From the cell containing the given text, extract its center point as [x, y] coordinate. 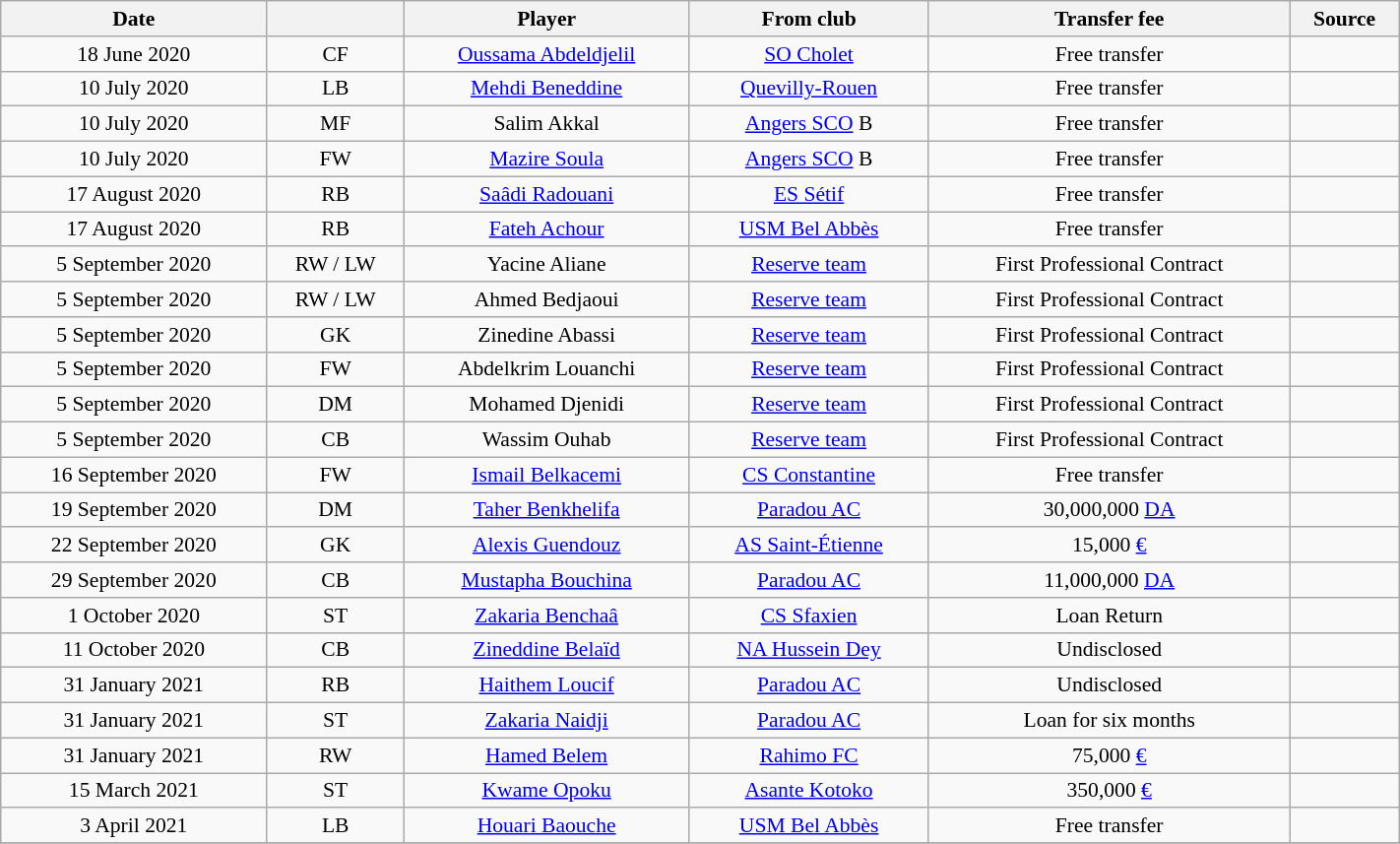
Wassim Ouhab [547, 440]
Loan for six months [1109, 721]
CS Constantine [809, 475]
Loan Return [1109, 616]
ES Sétif [809, 194]
NA Hussein Dey [809, 650]
Zineddine Belaïd [547, 650]
Mazire Soula [547, 160]
CS Sfaxien [809, 616]
Houari Baouche [547, 826]
15 March 2021 [134, 791]
Date [134, 19]
1 October 2020 [134, 616]
Quevilly-Rouen [809, 89]
Zinedine Abassi [547, 335]
Mehdi Beneddine [547, 89]
RW [336, 755]
18 June 2020 [134, 54]
75,000 € [1109, 755]
Kwame Opoku [547, 791]
11 October 2020 [134, 650]
Ismail Belkacemi [547, 475]
22 September 2020 [134, 546]
Player [547, 19]
Alexis Guendouz [547, 546]
Asante Kotoko [809, 791]
Mustapha Bouchina [547, 580]
Source [1345, 19]
MF [336, 124]
3 April 2021 [134, 826]
From club [809, 19]
Ahmed Bedjaoui [547, 299]
Rahimo FC [809, 755]
Zakaria Benchaâ [547, 616]
Mohamed Djenidi [547, 405]
Abdelkrim Louanchi [547, 369]
CF [336, 54]
30,000,000 DA [1109, 510]
Salim Akkal [547, 124]
Hamed Belem [547, 755]
Taher Benkhelifa [547, 510]
Yacine Aliane [547, 265]
19 September 2020 [134, 510]
AS Saint-Étienne [809, 546]
Haithem Loucif [547, 685]
11,000,000 DA [1109, 580]
15,000 € [1109, 546]
350,000 € [1109, 791]
29 September 2020 [134, 580]
Transfer fee [1109, 19]
Fateh Achour [547, 229]
Oussama Abdeldjelil [547, 54]
SO Cholet [809, 54]
Saâdi Radouani [547, 194]
Zakaria Naidji [547, 721]
16 September 2020 [134, 475]
